Return [x, y] of the center of cell containing provided text 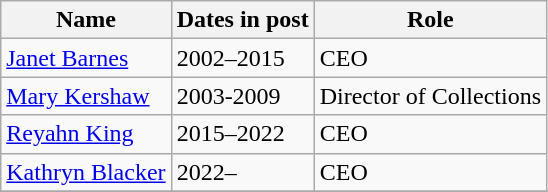
2015–2022 [242, 134]
Role [430, 20]
Janet Barnes [86, 58]
2002–2015 [242, 58]
Name [86, 20]
2022– [242, 172]
2003-2009 [242, 96]
Dates in post [242, 20]
Kathryn Blacker [86, 172]
Director of Collections [430, 96]
Reyahn King [86, 134]
Mary Kershaw [86, 96]
